Identify which cell holds the provided text, then report its [x, y] central coordinate. 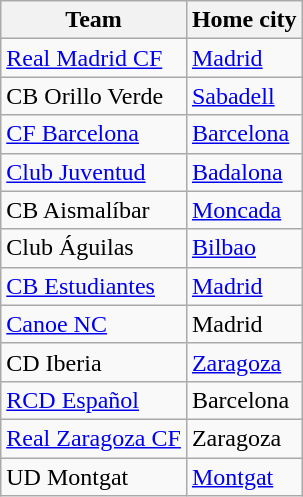
CB Orillo Verde [94, 96]
Badalona [244, 172]
Club Juventud [94, 172]
Sabadell [244, 96]
Team [94, 20]
CB Estudiantes [94, 286]
UD Montgat [94, 477]
RCD Español [94, 400]
CF Barcelona [94, 134]
Montgat [244, 477]
Real Madrid CF [94, 58]
CB Aismalíbar [94, 210]
Club Águilas [94, 248]
Canoe NC [94, 324]
Home city [244, 20]
CD Iberia [94, 362]
Real Zaragoza CF [94, 438]
Moncada [244, 210]
Bilbao [244, 248]
